Provide the (X, Y) coordinate of the cell's center where the given text is located.  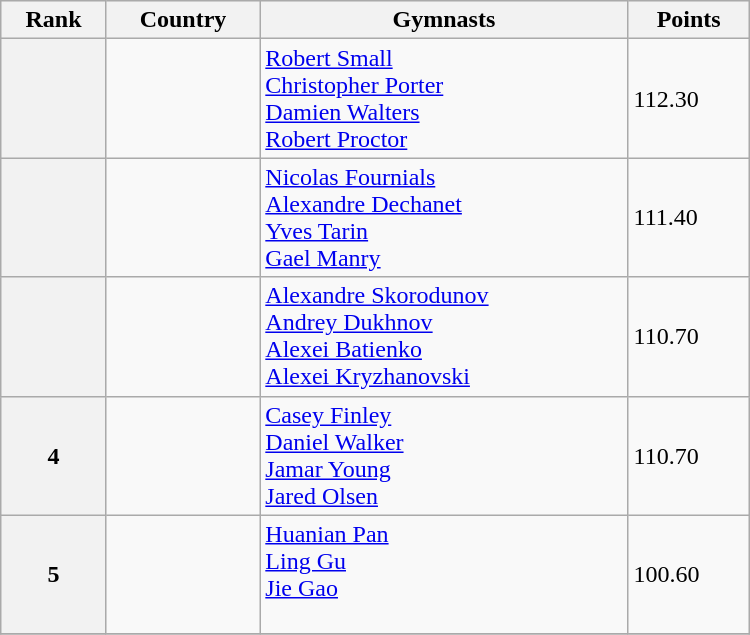
112.30 (688, 98)
Robert SmallChristopher PorterDamien WaltersRobert Proctor (444, 98)
100.60 (688, 574)
Casey FinleyDaniel WalkerJamar YoungJared Olsen (444, 456)
Nicolas FournialsAlexandre DechanetYves TarinGael Manry (444, 218)
Huanian PanLing GuJie Gao (444, 574)
5 (54, 574)
Gymnasts (444, 20)
Alexandre SkorodunovAndrey DukhnovAlexei Batienko Alexei Kryzhanovski (444, 336)
Rank (54, 20)
111.40 (688, 218)
Country (183, 20)
Points (688, 20)
4 (54, 456)
